Return the (x, y) coordinate for the center point of the cell that contains the specified text.  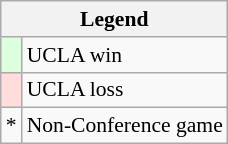
UCLA win (125, 55)
UCLA loss (125, 90)
Legend (114, 19)
* (12, 126)
Non-Conference game (125, 126)
